Search for the cell housing the specified text and yield its (X, Y) center coordinate. 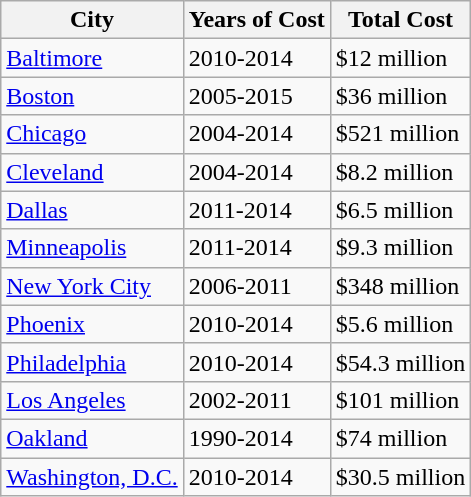
City (92, 20)
$54.3 million (400, 362)
$521 million (400, 134)
2006-2011 (256, 286)
$12 million (400, 58)
$8.2 million (400, 172)
Oakland (92, 438)
$74 million (400, 438)
Dallas (92, 210)
New York City (92, 286)
Washington, D.C. (92, 477)
Los Angeles (92, 400)
Total Cost (400, 20)
2005-2015 (256, 96)
Years of Cost (256, 20)
$9.3 million (400, 248)
$36 million (400, 96)
Philadelphia (92, 362)
Cleveland (92, 172)
$30.5 million (400, 477)
$101 million (400, 400)
2002-2011 (256, 400)
$348 million (400, 286)
$6.5 million (400, 210)
$5.6 million (400, 324)
Baltimore (92, 58)
Boston (92, 96)
Minneapolis (92, 248)
Phoenix (92, 324)
1990-2014 (256, 438)
Chicago (92, 134)
